Return the (X, Y) coordinate for the center point of the cell that contains the specified text.  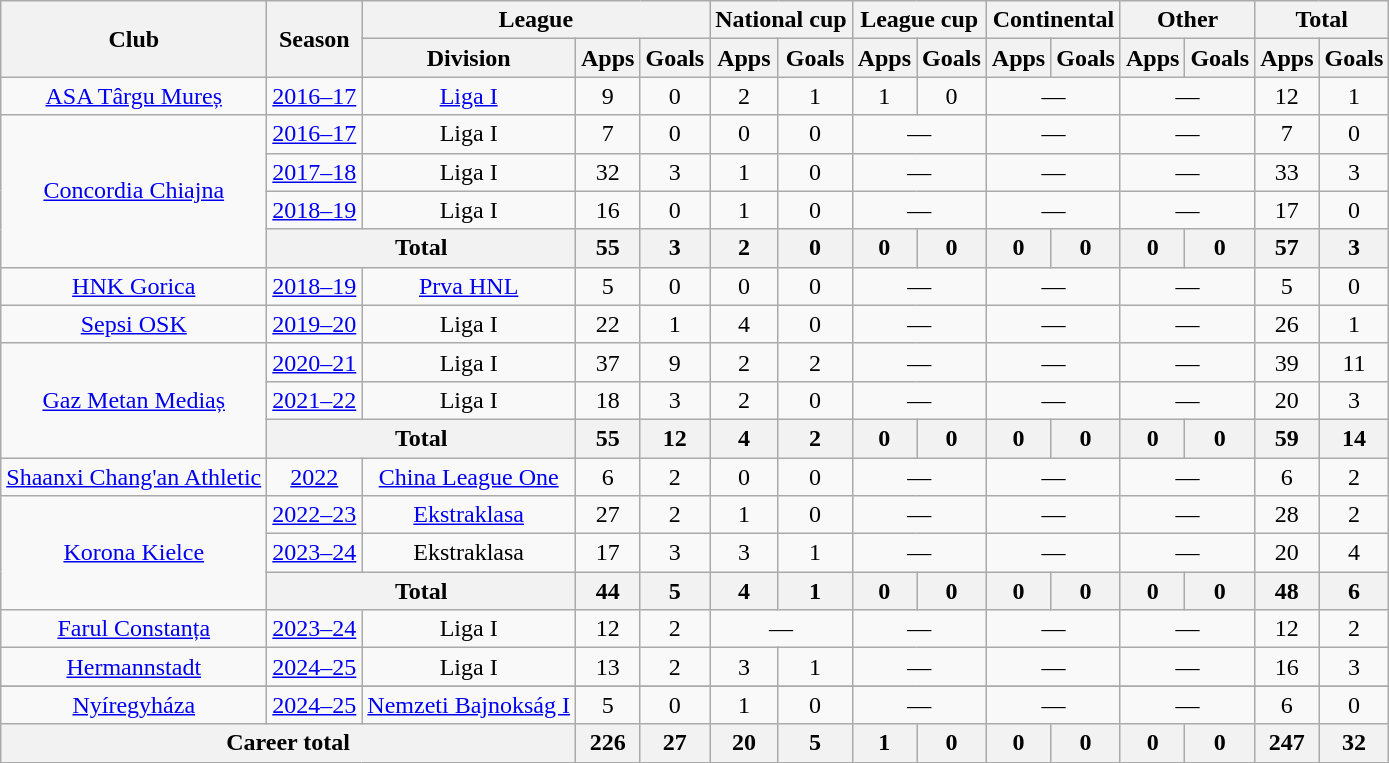
2020–21 (314, 362)
ASA Târgu Mureș (134, 96)
26 (1287, 324)
39 (1287, 362)
28 (1287, 515)
League (536, 20)
37 (608, 362)
22 (608, 324)
Gaz Metan Mediaș (134, 400)
59 (1287, 438)
Farul Constanța (134, 629)
Season (314, 39)
247 (1287, 743)
Nyíregyháza (134, 705)
33 (1287, 172)
Sepsi OSK (134, 324)
Division (469, 58)
44 (608, 591)
2017–18 (314, 172)
48 (1287, 591)
Career total (288, 743)
Other (1187, 20)
National cup (781, 20)
2022 (314, 477)
HNK Gorica (134, 286)
Continental (1053, 20)
League cup (919, 20)
226 (608, 743)
Nemzeti Bajnokság I (469, 705)
Club (134, 39)
Korona Kielce (134, 553)
China League One (469, 477)
Shaanxi Chang'an Athletic (134, 477)
2019–20 (314, 324)
14 (1354, 438)
11 (1354, 362)
2022–23 (314, 515)
Hermannstadt (134, 667)
18 (608, 400)
2021–22 (314, 400)
Prva HNL (469, 286)
13 (608, 667)
Concordia Chiajna (134, 191)
57 (1287, 248)
